From the cell containing the given text, extract its center point as (x, y) coordinate. 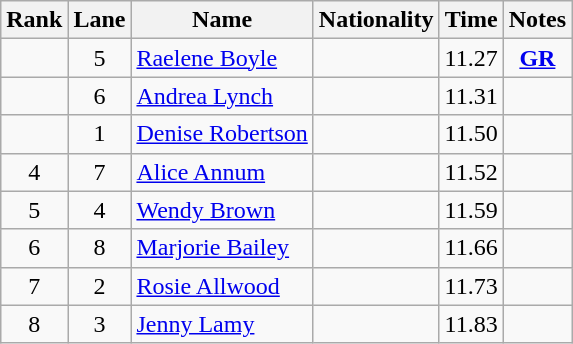
Rank (34, 20)
11.59 (471, 210)
Notes (537, 20)
11.31 (471, 96)
11.73 (471, 286)
3 (100, 324)
11.66 (471, 248)
Lane (100, 20)
11.83 (471, 324)
11.52 (471, 172)
Name (222, 20)
11.50 (471, 134)
Rosie Allwood (222, 286)
Time (471, 20)
Wendy Brown (222, 210)
2 (100, 286)
Nationality (376, 20)
11.27 (471, 58)
Jenny Lamy (222, 324)
Marjorie Bailey (222, 248)
Raelene Boyle (222, 58)
Alice Annum (222, 172)
1 (100, 134)
GR (537, 58)
Andrea Lynch (222, 96)
Denise Robertson (222, 134)
